Extract the (X, Y) coordinate from the center of the cell holding the provided text.  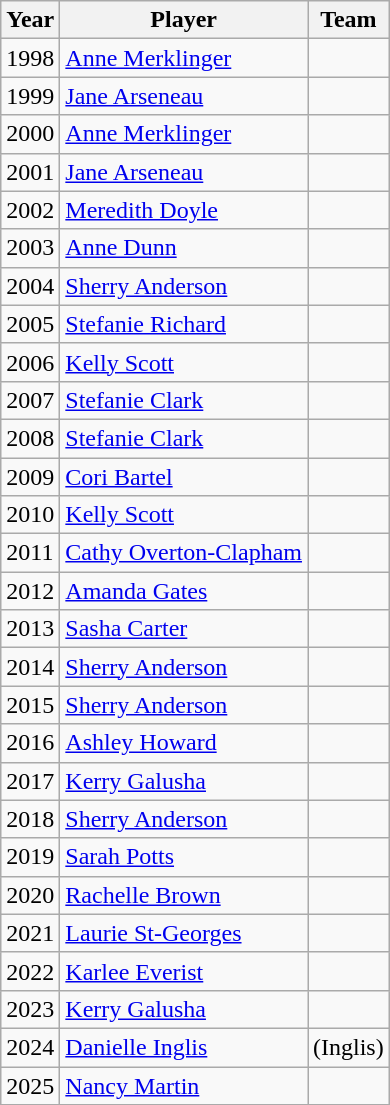
Rachelle Brown (184, 895)
2007 (30, 400)
2017 (30, 781)
Cathy Overton-Clapham (184, 553)
Danielle Inglis (184, 1047)
Amanda Gates (184, 591)
Meredith Doyle (184, 210)
2019 (30, 857)
2023 (30, 1009)
Karlee Everist (184, 971)
2003 (30, 248)
2002 (30, 210)
2015 (30, 705)
2004 (30, 286)
Sarah Potts (184, 857)
(Inglis) (349, 1047)
Stefanie Richard (184, 324)
2022 (30, 971)
2013 (30, 629)
Laurie St-Georges (184, 933)
2008 (30, 438)
1999 (30, 96)
Anne Dunn (184, 248)
2020 (30, 895)
2025 (30, 1085)
2024 (30, 1047)
Year (30, 20)
2000 (30, 134)
2005 (30, 324)
2021 (30, 933)
2009 (30, 477)
2012 (30, 591)
2011 (30, 553)
2010 (30, 515)
Player (184, 20)
Nancy Martin (184, 1085)
2001 (30, 172)
Team (349, 20)
Cori Bartel (184, 477)
2016 (30, 743)
2018 (30, 819)
2006 (30, 362)
1998 (30, 58)
2014 (30, 667)
Ashley Howard (184, 743)
Sasha Carter (184, 629)
